Return the (x, y) coordinate for the center point of the cell that contains the specified text.  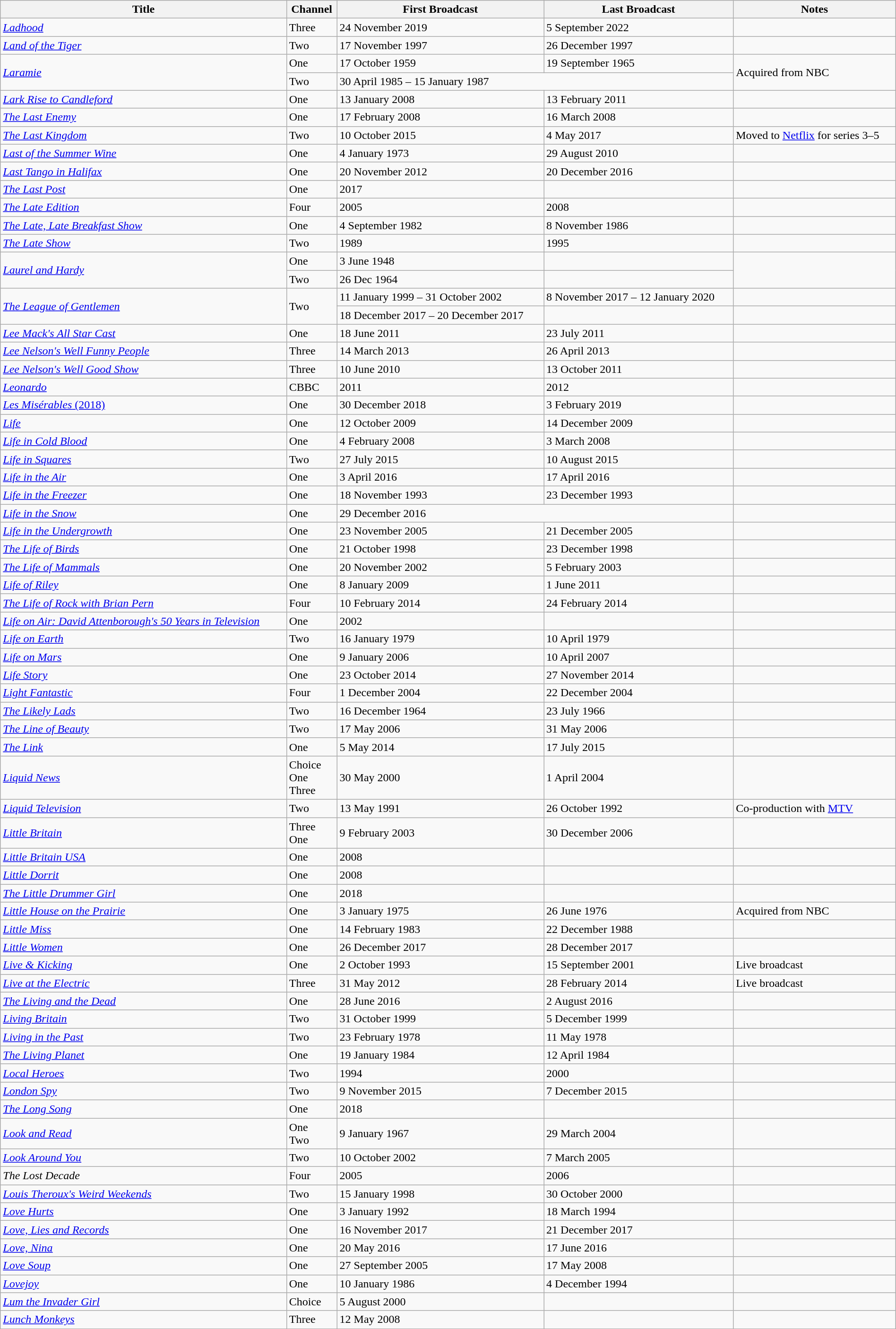
16 January 1979 (440, 639)
Lum the Invader Girl (144, 1302)
23 December 1998 (639, 549)
20 December 2016 (639, 171)
23 October 2014 (440, 675)
Lark Rise to Candleford (144, 99)
The Living Planet (144, 1055)
2002 (440, 621)
Last Tango in Halifax (144, 171)
14 December 2009 (639, 423)
18 November 1993 (440, 495)
10 February 2014 (440, 603)
13 October 2011 (639, 369)
5 February 2003 (639, 567)
Love Hurts (144, 1212)
Life in the Air (144, 477)
26 Dec 1964 (440, 279)
30 April 1985 – 15 January 1987 (535, 81)
23 December 1993 (639, 495)
2017 (440, 189)
2000 (639, 1073)
The Long Song (144, 1109)
One Two (312, 1133)
16 March 2008 (639, 117)
Life on Air: David Attenborough's 50 Years in Television (144, 621)
Life in the Freezer (144, 495)
The Life of Mammals (144, 567)
Title (144, 9)
The Last Post (144, 189)
4 February 2008 (440, 441)
17 July 2015 (639, 747)
The Life of Rock with Brian Pern (144, 603)
10 October 2015 (440, 135)
Love, Lies and Records (144, 1230)
1 December 2004 (440, 693)
Notes (815, 9)
23 July 1966 (639, 711)
Moved to Netflix for series 3–5 (815, 135)
The Life of Birds (144, 549)
2011 (440, 387)
Co-production with MTV (815, 808)
The Likely Lads (144, 711)
26 December 1997 (639, 45)
Last Broadcast (639, 9)
Look and Read (144, 1133)
1989 (440, 243)
17 February 2008 (440, 117)
16 November 2017 (440, 1230)
30 December 2006 (639, 833)
1 April 2004 (639, 777)
Living in the Past (144, 1037)
4 September 1982 (440, 225)
8 November 2017 – 12 January 2020 (639, 297)
26 June 1976 (639, 911)
London Spy (144, 1091)
10 January 1986 (440, 1284)
The Living and the Dead (144, 1001)
21 December 2005 (639, 531)
Life in the Snow (144, 513)
8 November 1986 (639, 225)
28 February 2014 (639, 983)
The Line of Beauty (144, 729)
3 June 1948 (440, 261)
26 December 2017 (440, 947)
The Lost Decade (144, 1176)
5 September 2022 (639, 27)
Les Misérables (2018) (144, 405)
15 September 2001 (639, 965)
20 May 2016 (440, 1248)
3 April 2016 (440, 477)
29 December 2016 (535, 513)
Lovejoy (144, 1284)
Love, Nina (144, 1248)
17 June 2016 (639, 1248)
11 January 1999 – 31 October 2002 (440, 297)
18 March 1994 (639, 1212)
Life on Earth (144, 639)
19 January 1984 (440, 1055)
27 July 2015 (440, 459)
Little Dorrit (144, 875)
20 November 2002 (440, 567)
23 February 1978 (440, 1037)
Life of Riley (144, 585)
27 November 2014 (639, 675)
The Last Enemy (144, 117)
7 December 2015 (639, 1091)
28 June 2016 (440, 1001)
Channel (312, 9)
Choice One Three (312, 777)
1 June 2011 (639, 585)
Three One (312, 833)
23 July 2011 (639, 333)
Little Britain (144, 833)
30 May 2000 (440, 777)
Local Heroes (144, 1073)
10 June 2010 (440, 369)
4 December 1994 (639, 1284)
28 December 2017 (639, 947)
10 October 2002 (440, 1158)
The Little Drummer Girl (144, 893)
12 May 2008 (440, 1320)
5 May 2014 (440, 747)
4 May 2017 (639, 135)
Choice (312, 1302)
1995 (639, 243)
19 September 1965 (639, 63)
9 February 2003 (440, 833)
Look Around You (144, 1158)
29 March 2004 (639, 1133)
Liquid Television (144, 808)
3 January 1992 (440, 1212)
Live & Kicking (144, 965)
Lee Mack's All Star Cast (144, 333)
30 October 2000 (639, 1194)
The Link (144, 747)
11 May 1978 (639, 1037)
20 November 2012 (440, 171)
2006 (639, 1176)
22 December 1988 (639, 929)
Land of the Tiger (144, 45)
22 December 2004 (639, 693)
7 March 2005 (639, 1158)
17 October 1959 (440, 63)
21 December 2017 (639, 1230)
23 November 2005 (440, 531)
31 May 2006 (639, 729)
9 January 1967 (440, 1133)
Little Women (144, 947)
24 February 2014 (639, 603)
Little Miss (144, 929)
The Late Show (144, 243)
2 October 1993 (440, 965)
18 December 2017 – 20 December 2017 (440, 315)
Life in Squares (144, 459)
First Broadcast (440, 9)
4 January 1973 (440, 153)
10 April 1979 (639, 639)
The League of Gentlemen (144, 306)
31 October 1999 (440, 1019)
The Last Kingdom (144, 135)
Lee Nelson's Well Funny People (144, 351)
13 February 2011 (639, 99)
2012 (639, 387)
24 November 2019 (440, 27)
5 December 1999 (639, 1019)
5 August 2000 (440, 1302)
9 November 2015 (440, 1091)
10 August 2015 (639, 459)
Living Britain (144, 1019)
Lee Nelson's Well Good Show (144, 369)
17 May 2008 (639, 1266)
Life on Mars (144, 657)
27 September 2005 (440, 1266)
Liquid News (144, 777)
31 May 2012 (440, 983)
Love Soup (144, 1266)
1994 (440, 1073)
The Late Edition (144, 207)
Little House on the Prairie (144, 911)
17 May 2006 (440, 729)
3 March 2008 (639, 441)
Light Fantastic (144, 693)
21 October 1998 (440, 549)
Laramie (144, 72)
15 January 1998 (440, 1194)
Life in Cold Blood (144, 441)
10 April 2007 (639, 657)
Ladhood (144, 27)
Laurel and Hardy (144, 270)
Lunch Monkeys (144, 1320)
26 April 2013 (639, 351)
12 April 1984 (639, 1055)
2 August 2016 (639, 1001)
Life (144, 423)
14 March 2013 (440, 351)
17 April 2016 (639, 477)
29 August 2010 (639, 153)
The Late, Late Breakfast Show (144, 225)
17 November 1997 (440, 45)
3 January 1975 (440, 911)
Live at the Electric (144, 983)
18 June 2011 (440, 333)
Louis Theroux's Weird Weekends (144, 1194)
9 January 2006 (440, 657)
3 February 2019 (639, 405)
14 February 1983 (440, 929)
Leonardo (144, 387)
12 October 2009 (440, 423)
16 December 1964 (440, 711)
CBBC (312, 387)
13 May 1991 (440, 808)
Little Britain USA (144, 857)
Life in the Undergrowth (144, 531)
8 January 2009 (440, 585)
Last of the Summer Wine (144, 153)
26 October 1992 (639, 808)
Life Story (144, 675)
13 January 2008 (440, 99)
30 December 2018 (440, 405)
